From the cell containing the given text, extract its center point as [x, y] coordinate. 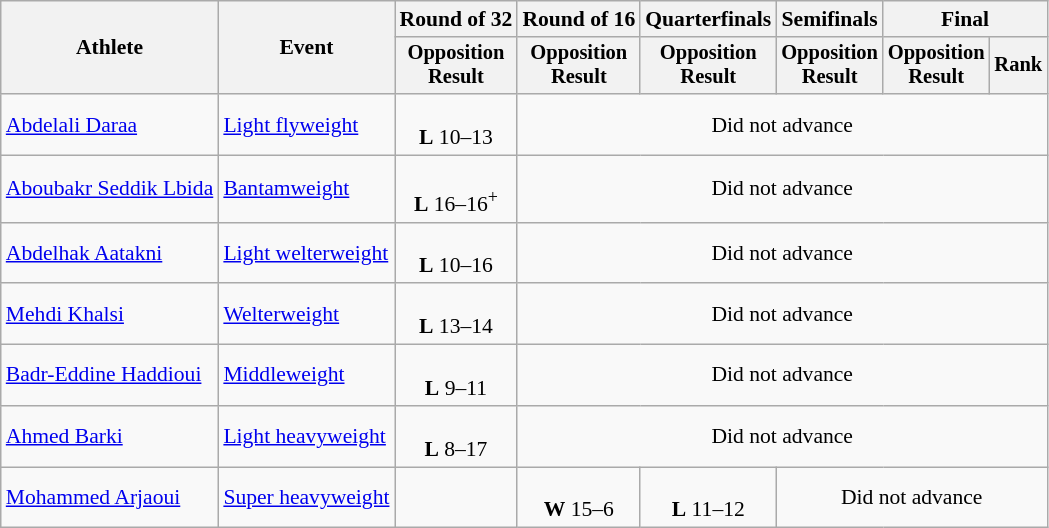
Super heavyweight [306, 498]
Middleweight [306, 376]
Round of 32 [456, 19]
Ahmed Barki [110, 436]
Rank [1018, 66]
Abdelhak Aatakni [110, 252]
Round of 16 [578, 19]
Final [965, 19]
Bantamweight [306, 190]
Light welterweight [306, 252]
Mehdi Khalsi [110, 314]
L 8–17 [456, 436]
Event [306, 48]
W 15–6 [578, 498]
L 11–12 [708, 498]
Mohammed Arjaoui [110, 498]
Badr-Eddine Haddioui [110, 376]
Aboubakr Seddik Lbida [110, 190]
Light flyweight [306, 124]
L 10–16 [456, 252]
L 10–13 [456, 124]
Abdelali Daraa [110, 124]
L 9–11 [456, 376]
Athlete [110, 48]
L 16–16+ [456, 190]
Welterweight [306, 314]
Light heavyweight [306, 436]
Quarterfinals [708, 19]
Semifinals [830, 19]
L 13–14 [456, 314]
